Identify which cell holds the provided text, then report its (X, Y) central coordinate. 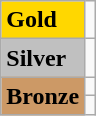
Silver (43, 58)
Gold (43, 20)
Bronze (43, 96)
